Return (X, Y) of the center of cell containing provided text 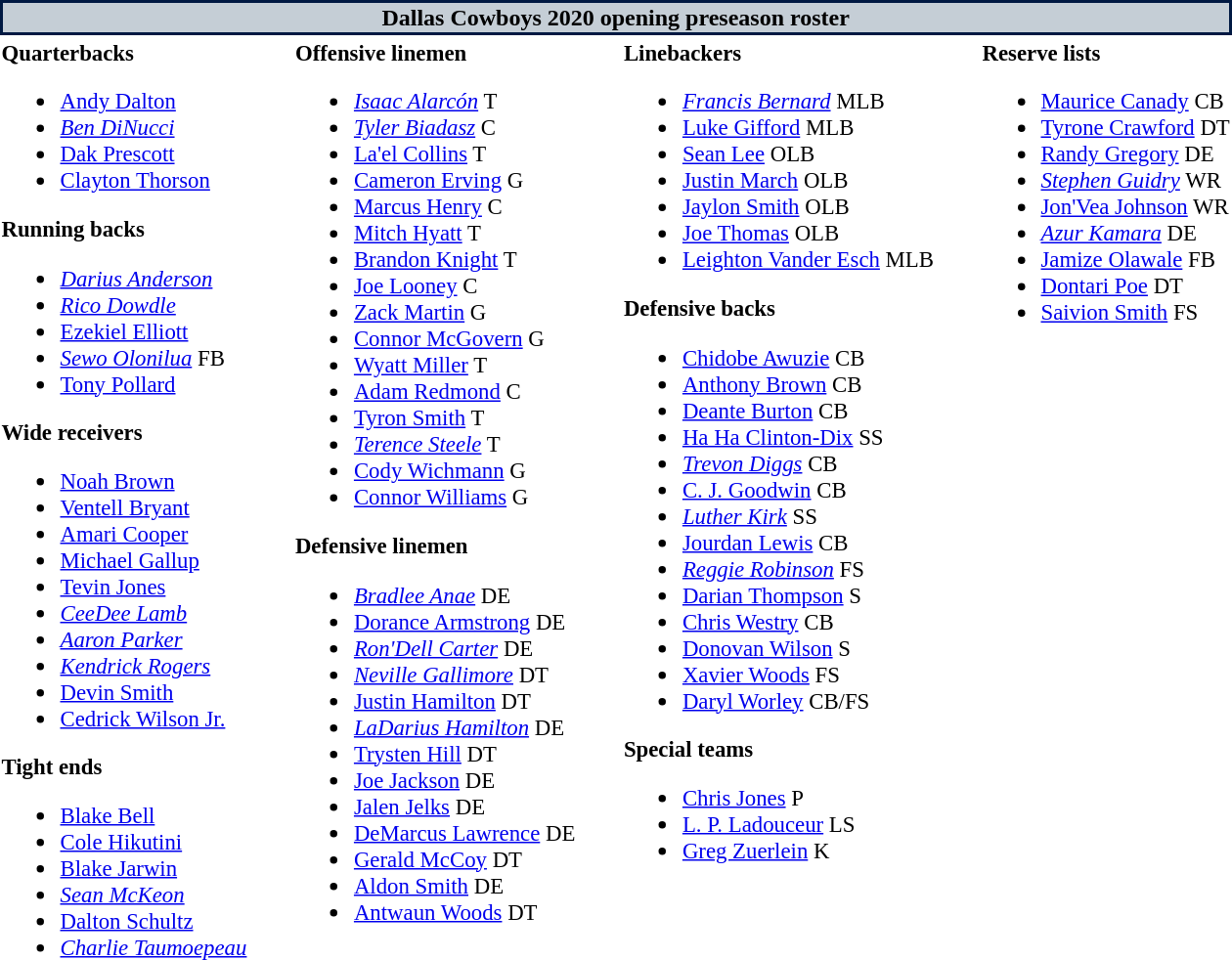
Dallas Cowboys 2020 opening preseason roster (616, 18)
